Determine the [X, Y] coordinate at the center of the cell enclosing the given text.  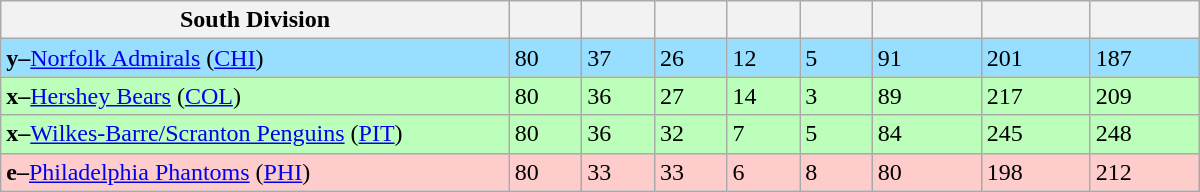
7 [764, 134]
12 [764, 58]
14 [764, 96]
27 [690, 96]
6 [764, 172]
187 [1144, 58]
201 [1036, 58]
209 [1144, 96]
3 [836, 96]
248 [1144, 134]
198 [1036, 172]
e–Philadelphia Phantoms (PHI) [255, 172]
84 [926, 134]
245 [1036, 134]
32 [690, 134]
89 [926, 96]
91 [926, 58]
x–Hershey Bears (COL) [255, 96]
212 [1144, 172]
26 [690, 58]
South Division [255, 20]
y–Norfolk Admirals (CHI) [255, 58]
217 [1036, 96]
8 [836, 172]
37 [618, 58]
x–Wilkes-Barre/Scranton Penguins (PIT) [255, 134]
